Determine the [X, Y] coordinate at the center of the cell enclosing the given text.  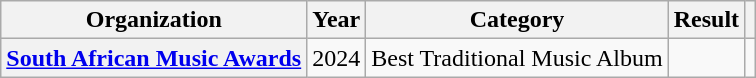
Result [706, 20]
Organization [154, 20]
Best Traditional Music Album [517, 58]
Category [517, 20]
South African Music Awards [154, 58]
2024 [336, 58]
Year [336, 20]
